Locate the cell with the specified text and output its [X, Y] center coordinate. 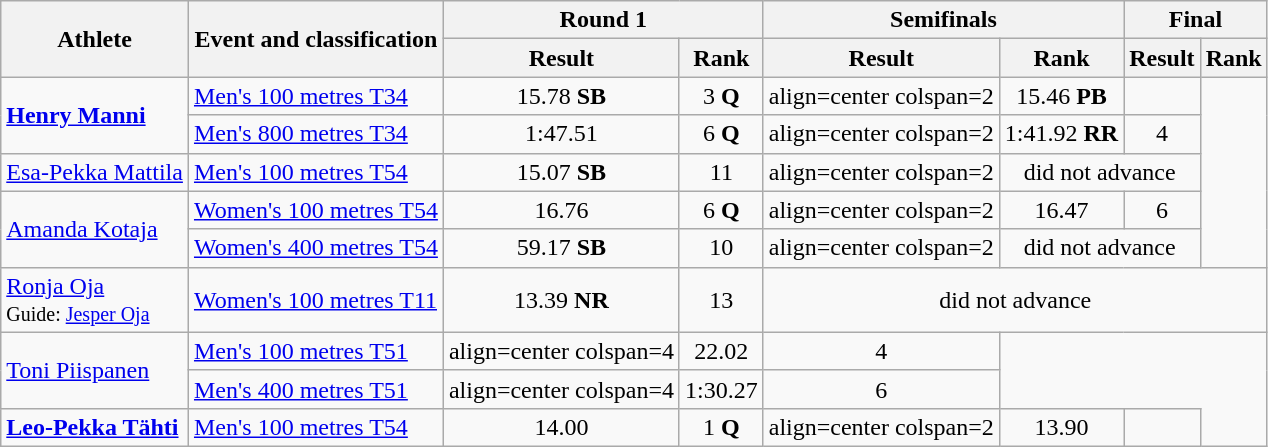
16.47 [1061, 210]
11 [721, 172]
1:41.92 RR [1061, 134]
Final [1196, 20]
Men's 800 metres T34 [316, 134]
1 Q [721, 427]
Men's 100 metres T51 [316, 351]
22.02 [721, 351]
13.90 [1061, 427]
Amanda Kotaja [95, 229]
1:30.27 [721, 389]
Semifinals [943, 20]
15.78 SB [561, 96]
14.00 [561, 427]
10 [721, 248]
13.39 NR [561, 300]
Men's 400 metres T51 [316, 389]
Toni Piispanen [95, 370]
1:47.51 [561, 134]
15.46 PB [1061, 96]
59.17 SB [561, 248]
Henry Manni [95, 115]
Women's 400 metres T54 [316, 248]
16.76 [561, 210]
3 Q [721, 96]
Men's 100 metres T34 [316, 96]
Women's 100 metres T11 [316, 300]
Ronja OjaGuide: Jesper Oja [95, 300]
Esa-Pekka Mattila [95, 172]
Athlete [95, 39]
15.07 SB [561, 172]
Event and classification [316, 39]
Round 1 [603, 20]
Women's 100 metres T54 [316, 210]
Leo-Pekka Tähti [95, 427]
13 [721, 300]
